Determine the (x, y) coordinate at the center of the cell enclosing the given text.  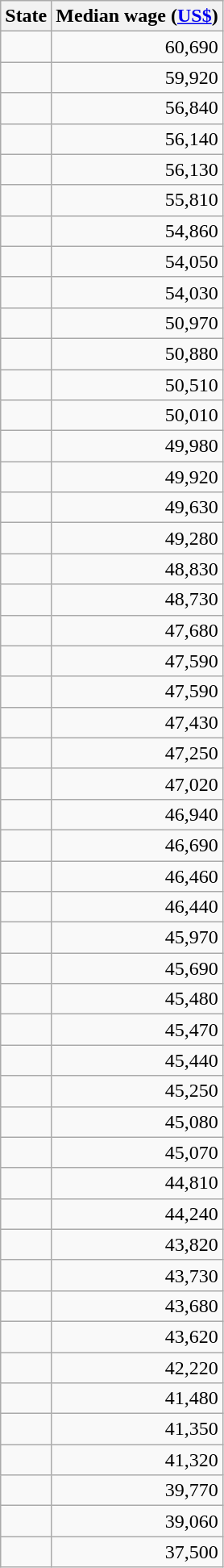
46,460 (137, 876)
State (26, 16)
56,140 (137, 139)
54,050 (137, 261)
47,020 (137, 784)
48,830 (137, 569)
43,680 (137, 1306)
45,440 (137, 1060)
47,430 (137, 722)
50,010 (137, 416)
47,680 (137, 630)
45,470 (137, 1030)
49,980 (137, 446)
41,320 (137, 1460)
50,510 (137, 385)
42,220 (137, 1368)
43,620 (137, 1336)
47,250 (137, 753)
49,920 (137, 477)
45,250 (137, 1091)
50,970 (137, 323)
43,820 (137, 1244)
45,970 (137, 938)
46,940 (137, 814)
44,810 (137, 1183)
45,690 (137, 968)
54,030 (137, 292)
55,810 (137, 200)
48,730 (137, 600)
46,440 (137, 907)
49,280 (137, 538)
54,860 (137, 231)
39,060 (137, 1521)
50,880 (137, 353)
56,130 (137, 169)
44,240 (137, 1214)
41,480 (137, 1399)
43,730 (137, 1275)
45,070 (137, 1152)
37,500 (137, 1552)
Median wage (US$) (137, 16)
45,080 (137, 1122)
56,840 (137, 108)
49,630 (137, 508)
39,770 (137, 1491)
45,480 (137, 999)
60,690 (137, 47)
41,350 (137, 1429)
46,690 (137, 845)
59,920 (137, 77)
